Return the (x, y) coordinate for the center point of the cell that contains the specified text.  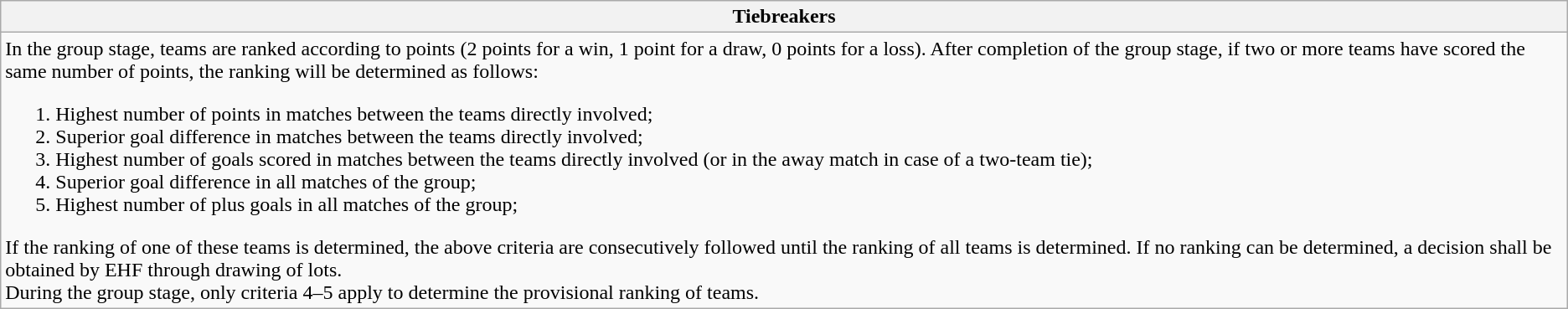
Tiebreakers (784, 17)
